Provide the (x, y) coordinate of the cell's center where the given text is located.  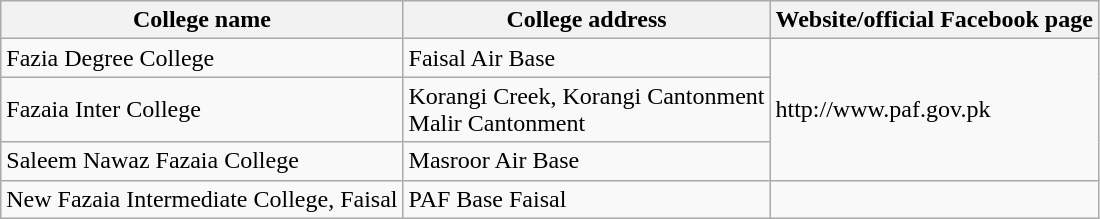
Korangi Creek, Korangi CantonmentMalir Cantonment (586, 110)
Fazaia Inter College (202, 110)
Website/official Facebook page (934, 20)
College address (586, 20)
http://www.paf.gov.pk (934, 110)
Saleem Nawaz Fazaia College (202, 161)
PAF Base Faisal (586, 199)
Faisal Air Base (586, 58)
Masroor Air Base (586, 161)
Fazia Degree College (202, 58)
College name (202, 20)
New Fazaia Intermediate College, Faisal (202, 199)
